Output the [X, Y] coordinate of the center of the cell containing the given text.  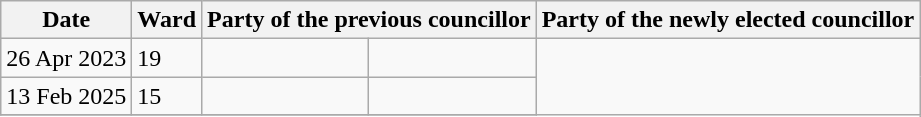
Date [66, 20]
26 Apr 2023 [66, 58]
13 Feb 2025 [66, 96]
Party of the previous councillor [370, 20]
19 [167, 58]
Party of the newly elected councillor [728, 20]
Ward [167, 20]
15 [167, 96]
